Scan for the cell matching the given text and deliver its (x, y) coordinate at center. 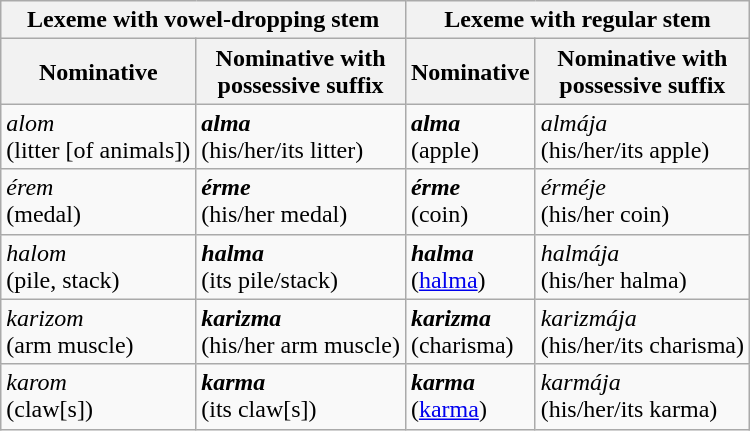
halom(pile, stack) (98, 266)
karizom(arm muscle) (98, 332)
érme(his/her medal) (301, 202)
karma(its claw[s]) (301, 396)
karmája(his/her/its karma) (642, 396)
halmája(his/her halma) (642, 266)
Lexeme with vowel-dropping stem (204, 20)
Lexeme with regular stem (577, 20)
karom(claw[s]) (98, 396)
alom(litter [of animals]) (98, 136)
karizma(charisma) (470, 332)
alma(his/her/its litter) (301, 136)
karizma(his/her arm muscle) (301, 332)
érem(medal) (98, 202)
érméje(his/her coin) (642, 202)
almája(his/her/its apple) (642, 136)
érme(coin) (470, 202)
alma(apple) (470, 136)
karma(karma) (470, 396)
karizmája(his/her/its charisma) (642, 332)
halma(its pile/stack) (301, 266)
halma(halma) (470, 266)
